Determine the (X, Y) coordinate at the center of the cell enclosing the given text.  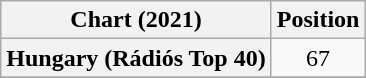
67 (318, 58)
Position (318, 20)
Chart (2021) (136, 20)
Hungary (Rádiós Top 40) (136, 58)
